Output the [X, Y] coordinate of the center of the cell containing the given text.  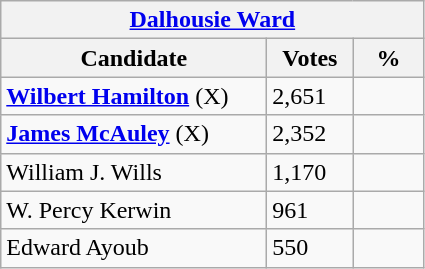
Edward Ayoub [134, 248]
Candidate [134, 58]
Wilbert Hamilton (X) [134, 96]
% [388, 58]
Dalhousie Ward [212, 20]
961 [310, 210]
550 [310, 248]
William J. Wills [134, 172]
James McAuley (X) [134, 134]
1,170 [310, 172]
2,352 [310, 134]
W. Percy Kerwin [134, 210]
2,651 [310, 96]
Votes [310, 58]
